Extract the [x, y] coordinate from the center of the cell holding the provided text.  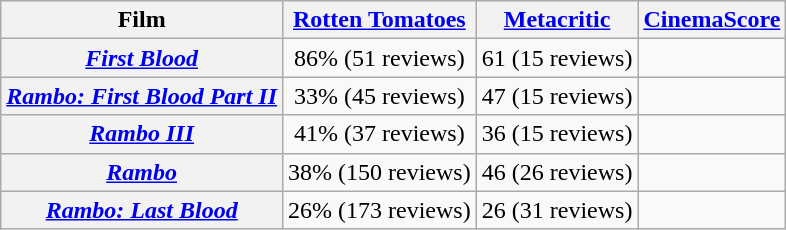
41% (37 reviews) [380, 134]
Film [142, 20]
86% (51 reviews) [380, 58]
Rambo III [142, 134]
Rambo [142, 172]
Rambo: Last Blood [142, 210]
46 (26 reviews) [557, 172]
Rotten Tomatoes [380, 20]
26% (173 reviews) [380, 210]
Rambo: First Blood Part II [142, 96]
36 (15 reviews) [557, 134]
33% (45 reviews) [380, 96]
47 (15 reviews) [557, 96]
38% (150 reviews) [380, 172]
61 (15 reviews) [557, 58]
26 (31 reviews) [557, 210]
Metacritic [557, 20]
First Blood [142, 58]
CinemaScore [712, 20]
